Detect which cell encompasses the target text, then output its (X, Y) center coordinate. 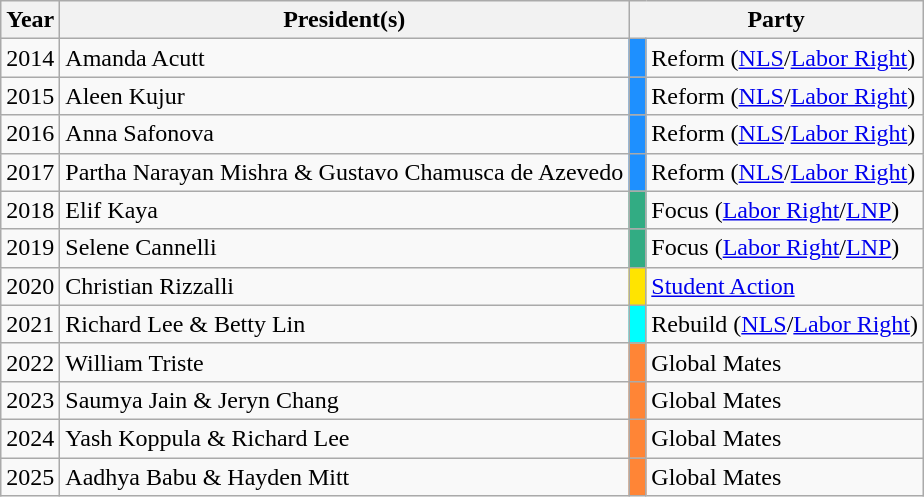
Selene Cannelli (344, 248)
President(s) (344, 20)
2017 (30, 172)
Aleen Kujur (344, 96)
Elif Kaya (344, 210)
2019 (30, 248)
Rebuild (NLS/Labor Right) (785, 324)
Saumya Jain & Jeryn Chang (344, 400)
Yash Koppula & Richard Lee (344, 438)
2020 (30, 286)
Anna Safonova (344, 134)
Party (776, 20)
Richard Lee & Betty Lin (344, 324)
2015 (30, 96)
2022 (30, 362)
2023 (30, 400)
Amanda Acutt (344, 58)
Student Action (785, 286)
2014 (30, 58)
William Triste (344, 362)
2021 (30, 324)
2016 (30, 134)
Aadhya Babu & Hayden Mitt (344, 477)
Year (30, 20)
Christian Rizzalli (344, 286)
2018 (30, 210)
2024 (30, 438)
Partha Narayan Mishra & Gustavo Chamusca de Azevedo (344, 172)
2025 (30, 477)
